Locate the cell with the specified text and output its [x, y] center coordinate. 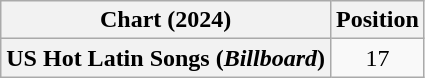
Position [378, 20]
17 [378, 58]
Chart (2024) [166, 20]
US Hot Latin Songs (Billboard) [166, 58]
